Output the [x, y] coordinate of the center of the cell containing the given text.  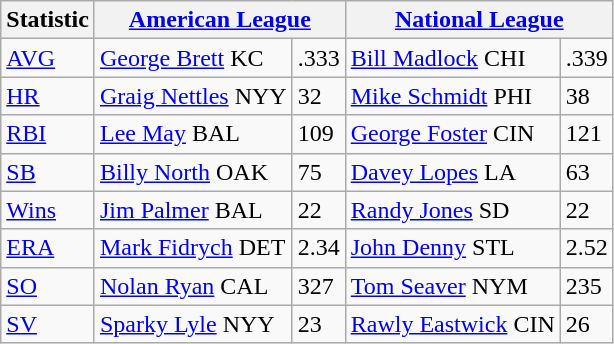
.339 [586, 58]
63 [586, 172]
George Foster CIN [452, 134]
SO [48, 286]
26 [586, 324]
John Denny STL [452, 248]
.333 [318, 58]
Rawly Eastwick CIN [452, 324]
121 [586, 134]
Jim Palmer BAL [193, 210]
32 [318, 96]
327 [318, 286]
75 [318, 172]
38 [586, 96]
23 [318, 324]
Graig Nettles NYY [193, 96]
Billy North OAK [193, 172]
Randy Jones SD [452, 210]
Lee May BAL [193, 134]
Sparky Lyle NYY [193, 324]
Davey Lopes LA [452, 172]
AVG [48, 58]
Mark Fidrych DET [193, 248]
Tom Seaver NYM [452, 286]
2.34 [318, 248]
Bill Madlock CHI [452, 58]
2.52 [586, 248]
Statistic [48, 20]
235 [586, 286]
SB [48, 172]
Nolan Ryan CAL [193, 286]
HR [48, 96]
ERA [48, 248]
109 [318, 134]
American League [220, 20]
Wins [48, 210]
George Brett KC [193, 58]
SV [48, 324]
Mike Schmidt PHI [452, 96]
RBI [48, 134]
National League [479, 20]
